Output the [x, y] coordinate of the center of the cell containing the given text.  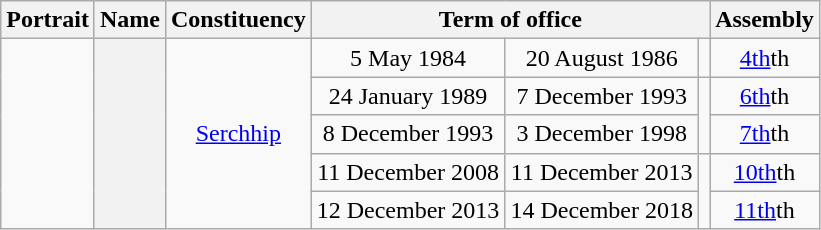
Portrait [48, 20]
7 December 1993 [602, 96]
11thth [765, 210]
11 December 2008 [408, 172]
6thth [765, 96]
7thth [765, 134]
12 December 2013 [408, 210]
14 December 2018 [602, 210]
4thth [765, 58]
11 December 2013 [602, 172]
Name [130, 20]
5 May 1984 [408, 58]
24 January 1989 [408, 96]
20 August 1986 [602, 58]
Assembly [765, 20]
Constituency [238, 20]
3 December 1998 [602, 134]
10thth [765, 172]
Serchhip [238, 134]
Term of office [510, 20]
8 December 1993 [408, 134]
